Extract the (X, Y) coordinate from the center of the cell holding the provided text.  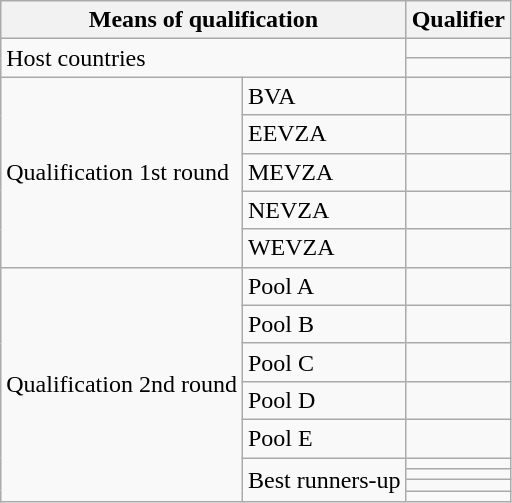
Qualification 1st round (122, 172)
Qualifier (458, 20)
NEVZA (324, 210)
Pool C (324, 362)
WEVZA (324, 248)
Means of qualification (204, 20)
Pool A (324, 286)
Pool D (324, 400)
BVA (324, 96)
Pool B (324, 324)
MEVZA (324, 172)
EEVZA (324, 134)
Pool E (324, 438)
Best runners-up (324, 480)
Host countries (204, 58)
Qualification 2nd round (122, 384)
